Search for the cell housing the specified text and yield its [X, Y] center coordinate. 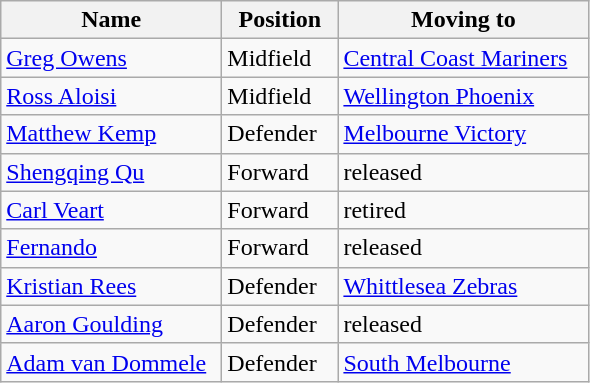
Aaron Goulding [112, 324]
Ross Aloisi [112, 96]
Wellington Phoenix [464, 96]
Fernando [112, 248]
Shengqing Qu [112, 172]
Position [280, 20]
Greg Owens [112, 58]
Central Coast Mariners [464, 58]
Whittlesea Zebras [464, 286]
Melbourne Victory [464, 134]
South Melbourne [464, 362]
Adam van Dommele [112, 362]
Carl Veart [112, 210]
Moving to [464, 20]
retired [464, 210]
Kristian Rees [112, 286]
Name [112, 20]
Matthew Kemp [112, 134]
